Detect which cell encompasses the target text, then output its [x, y] center coordinate. 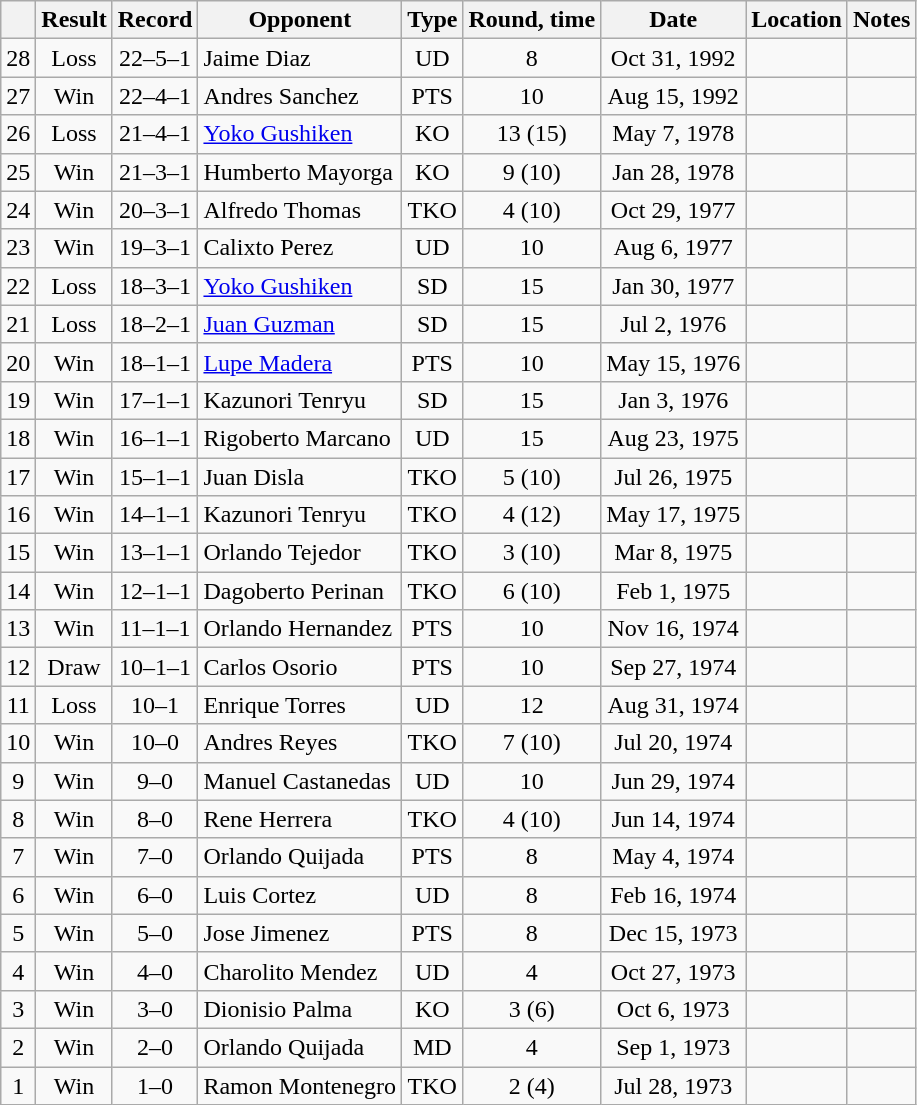
Jan 30, 1977 [674, 286]
6 (10) [532, 591]
1 [18, 1085]
Record [155, 20]
19–3–1 [155, 248]
22 [18, 286]
Jose Jimenez [300, 933]
13 [18, 629]
5–0 [155, 933]
MD [432, 1047]
May 4, 1974 [674, 857]
Rene Herrera [300, 819]
Dionisio Palma [300, 1009]
11 [18, 705]
22–5–1 [155, 58]
Jul 26, 1975 [674, 477]
7 [18, 857]
16–1–1 [155, 438]
Oct 31, 1992 [674, 58]
13 (15) [532, 134]
24 [18, 210]
Andres Reyes [300, 743]
20–3–1 [155, 210]
2 [18, 1047]
3–0 [155, 1009]
Humberto Mayorga [300, 172]
3 [18, 1009]
14–1–1 [155, 515]
21 [18, 324]
Notes [881, 20]
Andres Sanchez [300, 96]
Aug 6, 1977 [674, 248]
Oct 29, 1977 [674, 210]
20 [18, 362]
5 [18, 933]
14 [18, 591]
10–0 [155, 743]
Juan Disla [300, 477]
Ramon Montenegro [300, 1085]
28 [18, 58]
27 [18, 96]
25 [18, 172]
Sep 1, 1973 [674, 1047]
23 [18, 248]
Orlando Tejedor [300, 553]
Jun 14, 1974 [674, 819]
Charolito Mendez [300, 971]
Orlando Hernandez [300, 629]
Jul 20, 1974 [674, 743]
2–0 [155, 1047]
18 [18, 438]
Oct 27, 1973 [674, 971]
5 (10) [532, 477]
10–1 [155, 705]
3 (10) [532, 553]
3 (6) [532, 1009]
Jan 28, 1978 [674, 172]
13–1–1 [155, 553]
9 [18, 781]
Jul 2, 1976 [674, 324]
Feb 16, 1974 [674, 895]
6 [18, 895]
Jaime Diaz [300, 58]
9 (10) [532, 172]
10–1–1 [155, 667]
18–2–1 [155, 324]
Nov 16, 1974 [674, 629]
May 17, 1975 [674, 515]
Mar 8, 1975 [674, 553]
17 [18, 477]
Round, time [532, 20]
Location [797, 20]
11–1–1 [155, 629]
Draw [74, 667]
21–4–1 [155, 134]
7 (10) [532, 743]
6–0 [155, 895]
Lupe Madera [300, 362]
Alfredo Thomas [300, 210]
Opponent [300, 20]
Juan Guzman [300, 324]
Calixto Perez [300, 248]
12–1–1 [155, 591]
8–0 [155, 819]
Jul 28, 1973 [674, 1085]
Manuel Castanedas [300, 781]
Aug 23, 1975 [674, 438]
Jan 3, 1976 [674, 400]
26 [18, 134]
Jun 29, 1974 [674, 781]
22–4–1 [155, 96]
Dec 15, 1973 [674, 933]
1–0 [155, 1085]
17–1–1 [155, 400]
May 15, 1976 [674, 362]
4 (12) [532, 515]
Result [74, 20]
18–3–1 [155, 286]
18–1–1 [155, 362]
2 (4) [532, 1085]
4–0 [155, 971]
Type [432, 20]
9–0 [155, 781]
Aug 15, 1992 [674, 96]
Date [674, 20]
21–3–1 [155, 172]
19 [18, 400]
16 [18, 515]
Rigoberto Marcano [300, 438]
Feb 1, 1975 [674, 591]
Aug 31, 1974 [674, 705]
May 7, 1978 [674, 134]
15–1–1 [155, 477]
Oct 6, 1973 [674, 1009]
Carlos Osorio [300, 667]
Enrique Torres [300, 705]
7–0 [155, 857]
Luis Cortez [300, 895]
Sep 27, 1974 [674, 667]
Dagoberto Perinan [300, 591]
